Extract the (x, y) coordinate from the center of the cell holding the provided text.  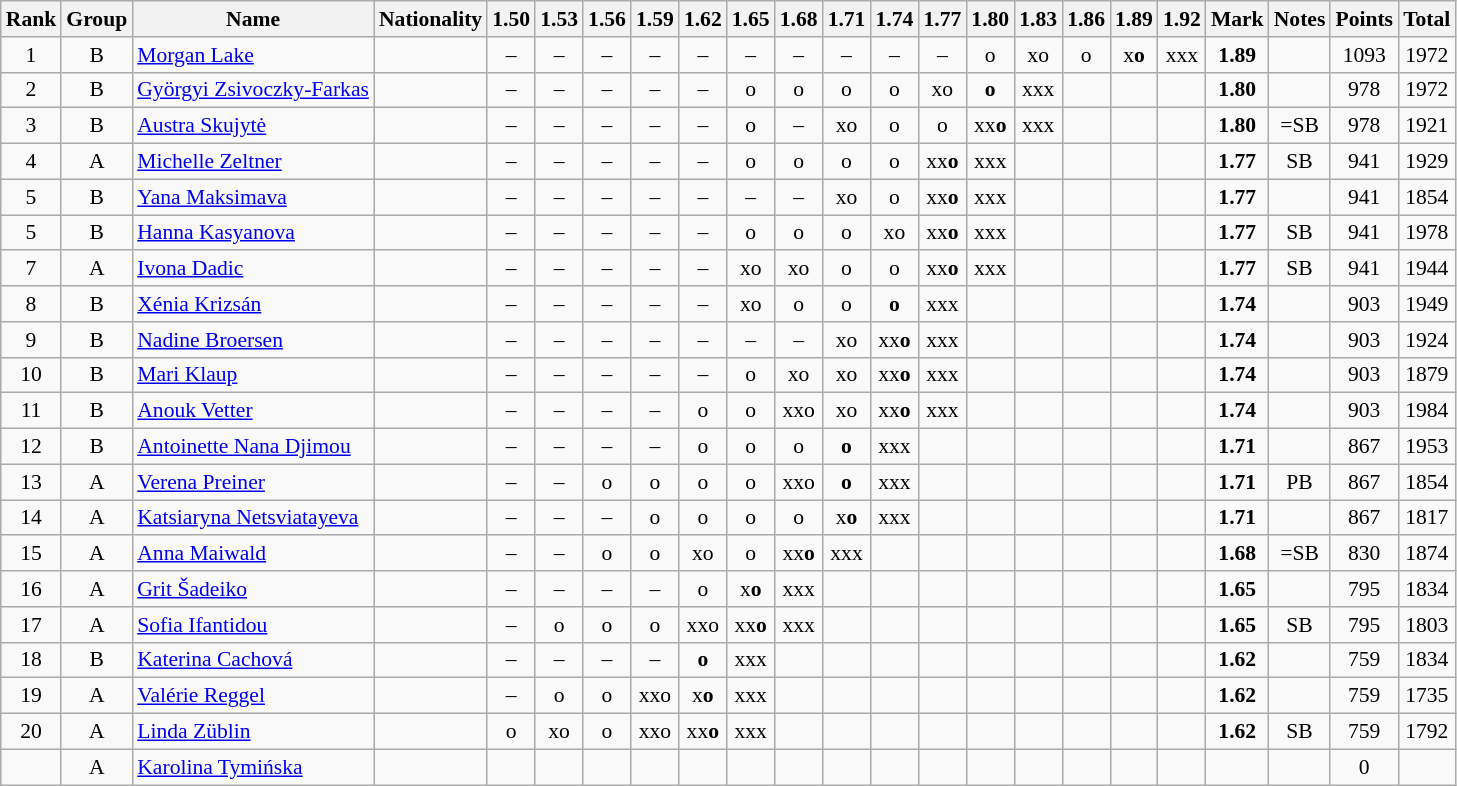
1944 (1426, 269)
1921 (1426, 126)
10 (32, 375)
4 (32, 162)
11 (32, 411)
Sofia Ifantidou (253, 625)
20 (32, 732)
Nadine Broersen (253, 340)
Valérie Reggel (253, 696)
Verena Preiner (253, 482)
Rank (32, 19)
Morgan Lake (253, 55)
1.56 (607, 19)
Notes (1300, 19)
Linda Züblin (253, 732)
830 (1364, 554)
1.83 (1038, 19)
Mark (1238, 19)
Katerina Cachová (253, 660)
1.53 (559, 19)
1949 (1426, 304)
Ivona Dadic (253, 269)
Yana Maksimava (253, 197)
1792 (1426, 732)
Xénia Krizsán (253, 304)
Total (1426, 19)
15 (32, 554)
Name (253, 19)
19 (32, 696)
PB (1300, 482)
18 (32, 660)
Michelle Zeltner (253, 162)
Nationality (430, 19)
Györgyi Zsivoczky-Farkas (253, 90)
16 (32, 589)
1.86 (1086, 19)
8 (32, 304)
0 (1364, 767)
Anouk Vetter (253, 411)
1.92 (1182, 19)
1953 (1426, 447)
Antoinette Nana Djimou (253, 447)
1929 (1426, 162)
14 (32, 518)
Katsiaryna Netsviatayeva (253, 518)
1.59 (655, 19)
Grit Šadeiko (253, 589)
7 (32, 269)
Karolina Tymińska (253, 767)
1.50 (511, 19)
3 (32, 126)
12 (32, 447)
1 (32, 55)
Anna Maiwald (253, 554)
Hanna Kasyanova (253, 233)
13 (32, 482)
Points (1364, 19)
1879 (1426, 375)
2 (32, 90)
1803 (1426, 625)
Mari Klaup (253, 375)
1874 (1426, 554)
1735 (1426, 696)
9 (32, 340)
1817 (1426, 518)
Group (96, 19)
1984 (1426, 411)
1093 (1364, 55)
1924 (1426, 340)
17 (32, 625)
1978 (1426, 233)
Austra Skujytė (253, 126)
